Search for the cell housing the specified text and yield its [x, y] center coordinate. 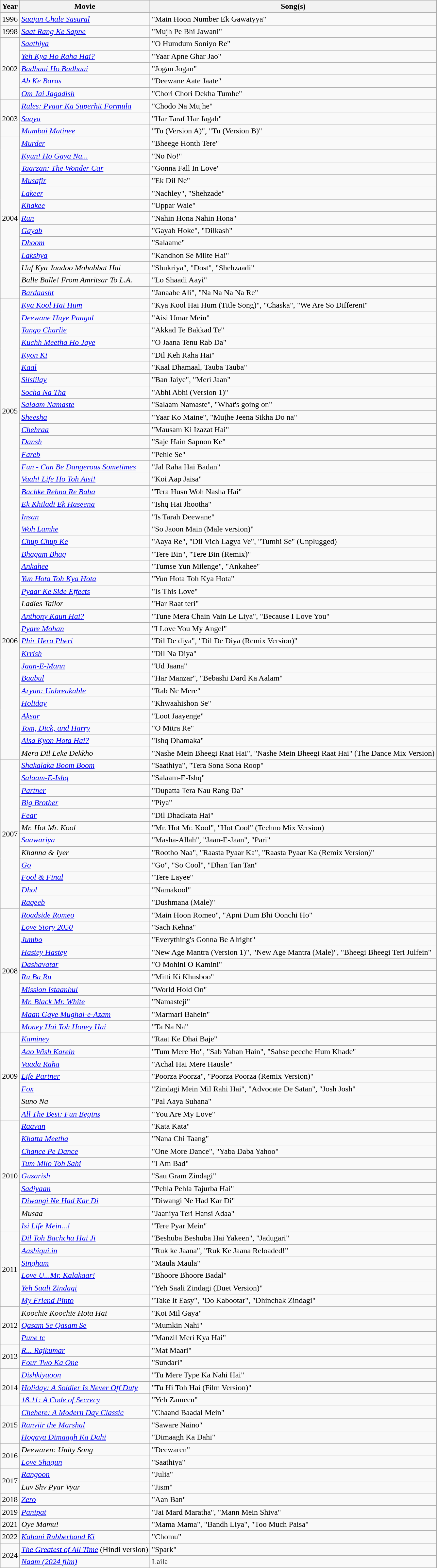
Run [85, 218]
Mr. Black Mr. White [85, 1002]
"Mujh Pe Bhi Jawani" [293, 31]
"Gonna Fall In Love" [293, 168]
Badhaai Ho Badhaai [85, 69]
"Janaabe Ali", "Na Na Na Na Re" [293, 293]
Raavan [85, 1126]
2007 [10, 834]
"Dimaagh Ka Dahi" [293, 1437]
2014 [10, 1388]
"Is This Love" [293, 591]
"Sau Gram Zindagi" [293, 1176]
Lakeer [85, 193]
"Saje Hain Sapnon Ke" [293, 442]
Ladies Tailor [85, 604]
Luv Shv Pyar Vyar [85, 1487]
Ru Ba Ru [85, 977]
2021 [10, 1524]
Jumbo [85, 939]
Bardaasht [85, 293]
Balle Balle! From Amritsar To L.A. [85, 280]
Hastey Hastey [85, 952]
2002 [10, 69]
Oye Mamu! [85, 1524]
R... Rajkumar [85, 1350]
Khakee [85, 206]
"Go", "So Cool", "Dhan Tan Tan" [293, 865]
Kya Kool Hai Hum [85, 305]
"Kya Kool Hai Hum (Title Song)", "Chaska", "We Are So Different" [293, 305]
2004 [10, 218]
Naam (2024 film) [85, 1562]
Bhagam Bhag [85, 554]
"Dil Dhadkata Hai" [293, 815]
Saawariya [85, 840]
Hogaya Dimaagh Ka Dahi [85, 1437]
"O Mitra Re" [293, 728]
"O Mohini O Kamini" [293, 965]
Zero [85, 1499]
"Mumkin Nahi" [293, 1325]
"I Love You My Angel" [293, 629]
"New Age Mantra (Version 1)", "New Age Mantra (Male)", "Bheegi Bheegi Teri Julfein" [293, 952]
Aao Wish Karein [85, 1052]
"Saathiya", "Tera Sona Sona Roop" [293, 766]
Dashavatar [85, 965]
Kyun! Ho Gaya Na... [85, 156]
Vaada Raha [85, 1064]
"Yaar Apne Ghar Jao" [293, 56]
"Raat Ke Dhai Baje" [293, 1039]
"Achal Hai Mere Hausle" [293, 1064]
2010 [10, 1176]
Aisa Kyon Hota Hai? [85, 740]
"Salaame" [293, 243]
Life Partner [85, 1076]
Roadside Romeo [85, 915]
Holiday: A Soldier Is Never Off Duty [85, 1388]
"Mat Maari" [293, 1350]
Money Hai Toh Honey Hai [85, 1027]
Singham [85, 1263]
"Rab Ne Mere" [293, 691]
"Spark" [293, 1549]
Dil Toh Bachcha Hai Ji [85, 1238]
"Julia" [293, 1475]
Deewane Huye Paagal [85, 317]
Khatta Meetha [85, 1138]
Deewaren: Unity Song [85, 1450]
Anthony Kaun Hai? [85, 616]
Ek Khiladi Ek Haseena [85, 504]
2017 [10, 1481]
Saajan Chale Sasural [85, 19]
Year [10, 7]
"Tumse Yun Milenge", "Ankahee" [293, 566]
"Koi Aap Jaisa" [293, 479]
"I Am Bad" [293, 1164]
Murder [85, 143]
Chance Pe Dance [85, 1151]
"Bhoore Bhoore Badal" [293, 1275]
Yeh Saali Zindagi [85, 1288]
Lakshya [85, 255]
2024 [10, 1555]
"Tere Bin", "Tere Bin (Remix)" [293, 554]
Mumbai Matinee [85, 131]
"Gayab Hoke", "Dilkash" [293, 230]
"Aaya Re", "Dil Vich Lagya Ve", "Tumhi Se" (Unplugged) [293, 541]
2008 [10, 971]
2019 [10, 1512]
Love U...Mr. Kalakaar! [85, 1275]
Om Jai Jagadish [85, 93]
"Kaal Dhamaal, Tauba Tauba" [293, 367]
Ab Ke Baras [85, 81]
Song(s) [293, 7]
"Ta Na Na" [293, 1027]
2018 [10, 1499]
Koochie Koochie Hota Hai [85, 1313]
Salaam Namaste [85, 405]
Saaya [85, 118]
2005 [10, 411]
Sadiyaan [85, 1189]
Taarzan: The Wonder Car [85, 168]
"Marmari Bahein" [293, 1014]
Panipat [85, 1512]
"Nashe Mein Bheegi Raat Hai", "Nashe Mein Bheegi Raat Hai" (The Dance Mix Version) [293, 753]
"Shukriya", "Dost", "Shehzaadi" [293, 268]
"Tu Hi Toh Hai (Film Version)" [293, 1388]
"Pehle Se" [293, 454]
"Har Manzar", "Bebashi Dard Ka Aalam" [293, 678]
Dhol [85, 890]
"Pehla Pehla Tajurba Hai" [293, 1189]
"Nana Chi Taang" [293, 1138]
Phir Hera Pheri [85, 641]
"Yaar Ko Maine", "Mujhe Jeena Sikha Do na" [293, 417]
"Sach Kehna" [293, 927]
"Main Hoon Number Ek Gawaiyya" [293, 19]
Holiday [85, 703]
Silsiilay [85, 380]
Mission Istaanbul [85, 989]
Raqeeb [85, 902]
"Kandhon Se Milte Hai" [293, 255]
Pune tc [85, 1338]
Woh Lamhe [85, 529]
Pyare Mohan [85, 629]
"Ruk ke Jaana", "Ruk Ke Jaana Reloaded!" [293, 1251]
"Khwaahishon Se" [293, 703]
"Namakool" [293, 890]
"Yeh Saali Zindagi (Duet Version)" [293, 1288]
2006 [10, 641]
Musaa [85, 1213]
Gayab [85, 230]
Mr. Hot Mr. Kool [85, 828]
"Dil Na Diya" [293, 653]
"Deewane Aate Jaate" [293, 81]
Dansh [85, 442]
Chehere: A Modern Day Classic [85, 1412]
"Chomu" [293, 1537]
"Zindagi Mein Mil Rahi Hai", "Advocate De Satan", "Josh Josh" [293, 1089]
"Lo Shaadi Aayi" [293, 280]
"One More Dance", "Yaba Daba Yahoo" [293, 1151]
Suno Na [85, 1101]
"Manzil Meri Kya Hai" [293, 1338]
Love Story 2050 [85, 927]
Fun - Can Be Dangerous Sometimes [85, 467]
1998 [10, 31]
"Sundari" [293, 1363]
Kaal [85, 367]
Kaminey [85, 1039]
"Ud Jaana" [293, 666]
Maan Gaye Mughal-e-Azam [85, 1014]
Four Two Ka One [85, 1363]
Rules: Pyaar Ka Superhit Formula [85, 106]
"Kata Kata" [293, 1126]
"Mausam Ki Izazat Hai" [293, 430]
"Jaaniya Teri Hansi Adaa" [293, 1213]
2003 [10, 118]
1996 [10, 19]
Love Shagun [85, 1462]
"So Jaoon Main (Male version)" [293, 529]
Saat Rang Ke Sapne [85, 31]
All The Best: Fun Begins [85, 1114]
Musafir [85, 181]
Chehraa [85, 430]
"Chori Chori Dekha Tumhe" [293, 93]
"Rootho Naa", "Raasta Pyaar Ka", "Raasta Pyaar Ka (Remix Version)" [293, 852]
Fool & Final [85, 877]
"Dupatta Tera Nau Rang Da" [293, 790]
"Aan Ban" [293, 1499]
Jaan-E-Mann [85, 666]
Qasam Se Qasam Se [85, 1325]
"Mama Mama", "Bandh Liya", "Too Much Paisa" [293, 1524]
"No No!" [293, 156]
Aashiqui.in [85, 1251]
2022 [10, 1537]
"Main Hoon Romeo", "Apni Dum Bhi Oonchi Ho" [293, 915]
Isi Life Mein...! [85, 1226]
2013 [10, 1357]
"Pal Aaya Suhana" [293, 1101]
"Tera Husn Woh Nasha Hai" [293, 492]
"Take It Easy", "Do Kabootar", "Dhinchak Zindagi" [293, 1300]
"Is Tarah Deewane" [293, 516]
Kyon Ki [85, 355]
"Yeh Zameen" [293, 1400]
"Salaam Namaste", "What's going on" [293, 405]
Go [85, 865]
"Tere Pyar Mein" [293, 1226]
"Saware Naino" [293, 1425]
Tom, Dick, and Harry [85, 728]
Kahani Rubberband Ki [85, 1537]
"Aisi Umar Mein" [293, 317]
"Diwangi Ne Had Kar Di" [293, 1201]
Fear [85, 815]
Ankahee [85, 566]
Yun Hota Toh Kya Hota [85, 579]
"Har Raat teri" [293, 604]
Aksar [85, 716]
Krrish [85, 653]
"Loot Jaayenge" [293, 716]
Socha Na Tha [85, 392]
18.11: A Code of Secrecy [85, 1400]
"Bheege Honth Tere" [293, 143]
"Nachley", "Shehzade" [293, 193]
"Dushmana (Male)" [293, 902]
Shakalaka Boom Boom [85, 766]
Chup Chup Ke [85, 541]
"Nahin Hona Nahin Hona" [293, 218]
"Masha-Allah", "Jaan-E-Jaan", "Pari" [293, 840]
"Maula Maula" [293, 1263]
"Jogan Jogan" [293, 69]
"Ishq Dhamaka" [293, 740]
Khanna & Iyer [85, 852]
"Dil Keh Raha Hai" [293, 355]
"Mitti Ki Khusboo" [293, 977]
Mera Dil Leke Dekkho [85, 753]
My Friend Pinto [85, 1300]
"Abhi Abhi (Version 1)" [293, 392]
"Ishq Hai Jhootha" [293, 504]
Guzarish [85, 1176]
"Uppar Wale" [293, 206]
Bachke Rehna Re Baba [85, 492]
"Tere Layee" [293, 877]
"Akkad Te Bakkad Te" [293, 330]
"Jai Mard Maratha", "Mann Mein Shiva" [293, 1512]
Sheesha [85, 417]
Fox [85, 1089]
Insan [85, 516]
"World Hold On" [293, 989]
Rangoon [85, 1475]
"Piya" [293, 803]
Tango Charlie [85, 330]
"You Are My Love" [293, 1114]
Pyaar Ke Side Effects [85, 591]
Saathiya [85, 44]
Aryan: Unbreakable [85, 691]
Laila [293, 1562]
Baabul [85, 678]
The Greatest of All Time (Hindi version) [85, 1549]
Partner [85, 790]
"Deewaren" [293, 1450]
"Tune Mera Chain Vain Le Liya", "Because I Love You" [293, 616]
"Chaand Baadal Mein" [293, 1412]
Salaam-E-Ishq [85, 778]
Kuchh Meetha Ho Jaye [85, 342]
"Koi Mil Gaya" [293, 1313]
"O Jaana Tenu Rab Da" [293, 342]
"Chodo Na Mujhe" [293, 106]
"Tu Mere Type Ka Nahi Hai" [293, 1375]
Movie [85, 7]
Diwangi Ne Had Kar Di [85, 1201]
"Tum Mere Ho", "Sab Yahan Hain", "Sabse peeche Hum Khade" [293, 1052]
"Ban Jaiye", "Meri Jaan" [293, 380]
"O Humdum Soniyo Re" [293, 44]
Tum Milo Toh Sahi [85, 1164]
"Jal Raha Hai Badan" [293, 467]
2012 [10, 1325]
"Ek Dil Ne" [293, 181]
"Yun Hota Toh Kya Hota" [293, 579]
"Tu (Version A)", "Tu (Version B)" [293, 131]
"Dil De diya", "Dil De Diya (Remix Version)" [293, 641]
Fareb [85, 454]
Ranviir the Marshal [85, 1425]
2016 [10, 1456]
Big Brother [85, 803]
"Mr. Hot Mr. Kool", "Hot Cool" (Techno Mix Version) [293, 828]
Yeh Kya Ho Raha Hai? [85, 56]
Uuf Kya Jaadoo Mohabbat Hai [85, 268]
2015 [10, 1425]
2011 [10, 1269]
"Poorza Poorza", "Poorza Poorza (Remix Version)" [293, 1076]
"Everything's Gonna Be Alright" [293, 939]
"Salaam-E-Ishq" [293, 778]
"Saathiya" [293, 1462]
Dhoom [85, 243]
"Har Taraf Har Jagah" [293, 118]
2009 [10, 1076]
Vaah! Life Ho Toh Aisi! [85, 479]
"Jism" [293, 1487]
"Namasteji" [293, 1002]
Dishkiyaoon [85, 1375]
"Beshuba Beshuba Hai Yakeen", "Jadugari" [293, 1238]
